Identify which cell holds the provided text, then report its (X, Y) central coordinate. 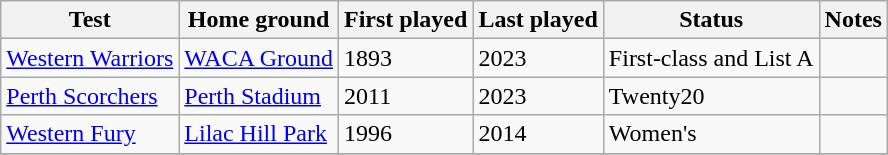
First-class and List A (711, 58)
Twenty20 (711, 96)
Status (711, 20)
1893 (406, 58)
Lilac Hill Park (259, 134)
2014 (538, 134)
1996 (406, 134)
Notes (853, 20)
Western Warriors (90, 58)
Perth Scorchers (90, 96)
First played (406, 20)
Test (90, 20)
Western Fury (90, 134)
WACA Ground (259, 58)
Women's (711, 134)
Last played (538, 20)
Perth Stadium (259, 96)
2011 (406, 96)
Home ground (259, 20)
